Extract the (X, Y) coordinate from the center of the cell holding the provided text.  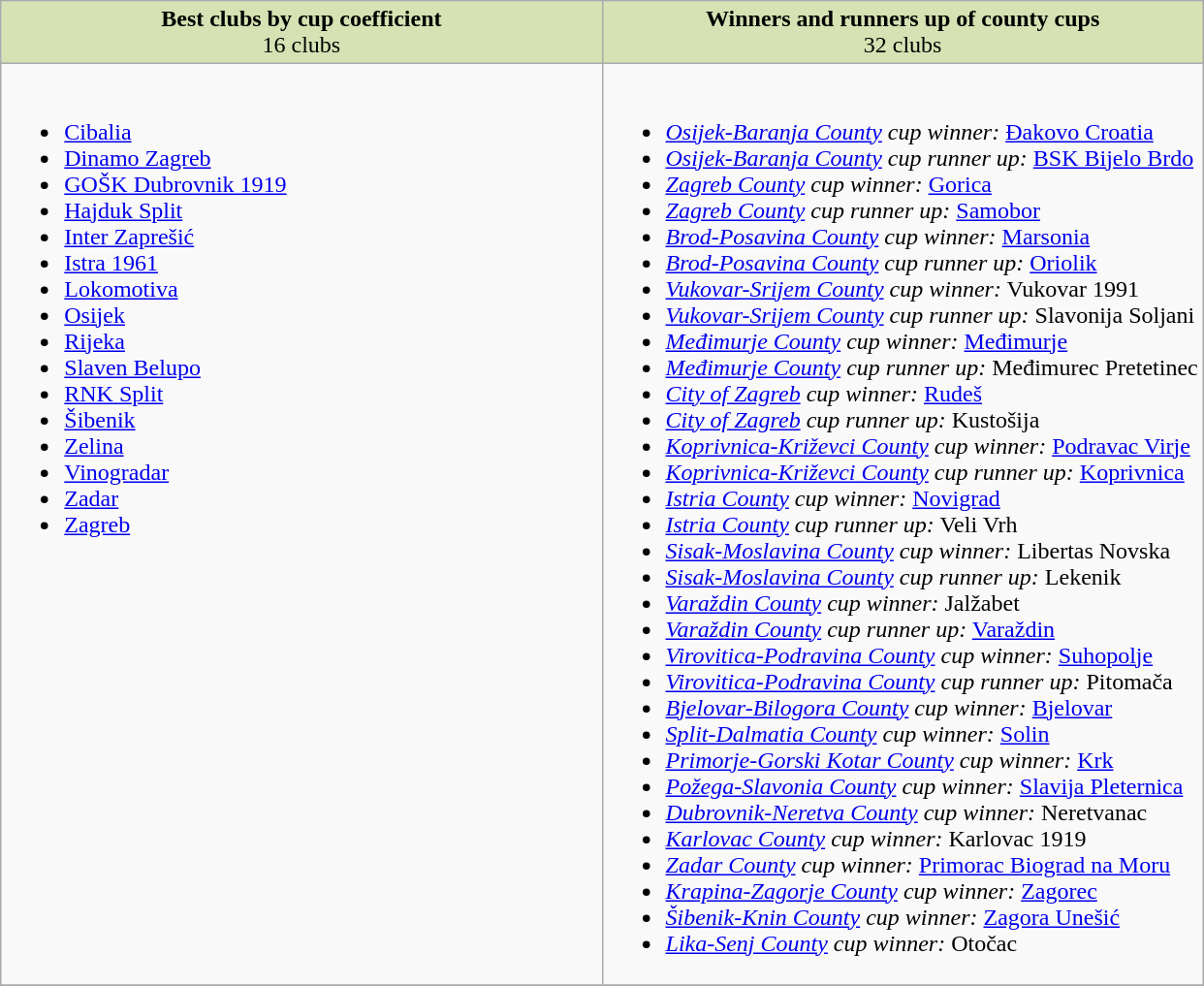
Winners and runners up of county cups32 clubs (903, 33)
Best clubs by cup coefficient16 clubs (301, 33)
